Scan for the cell matching the given text and deliver its [X, Y] coordinate at center. 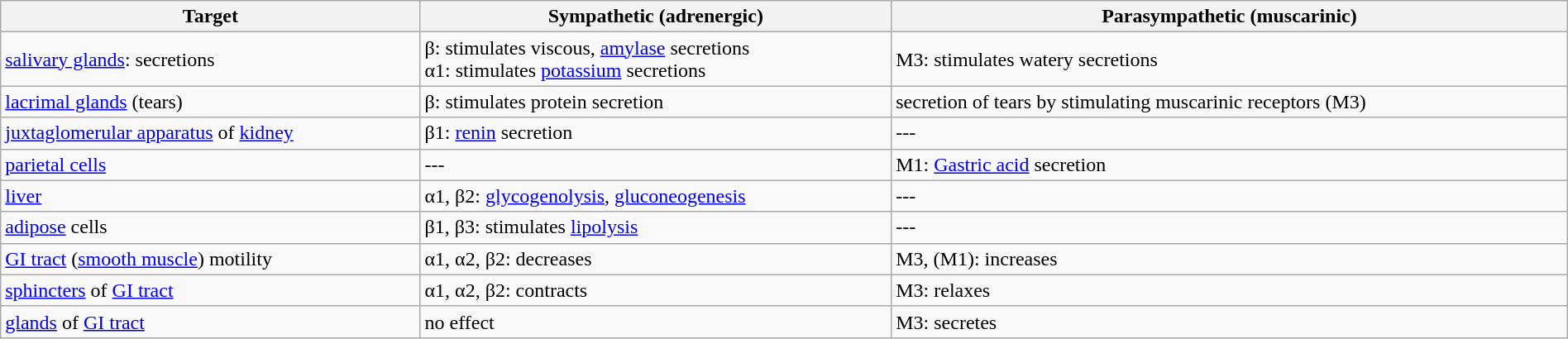
β1, β3: stimulates lipolysis [656, 227]
β: stimulates viscous, amylase secretions α1: stimulates potassium secretions [656, 60]
parietal cells [210, 165]
liver [210, 196]
GI tract (smooth muscle) motility [210, 259]
M3: relaxes [1230, 290]
M3: secretes [1230, 322]
secretion of tears by stimulating muscarinic receptors (M3) [1230, 102]
M3: stimulates watery secretions [1230, 60]
lacrimal glands (tears) [210, 102]
Sympathetic (adrenergic) [656, 17]
Target [210, 17]
α1, α2, β2: decreases [656, 259]
sphincters of GI tract [210, 290]
β1: renin secretion [656, 133]
α1, β2: glycogenolysis, gluconeogenesis [656, 196]
adipose cells [210, 227]
α1, α2, β2: contracts [656, 290]
no effect [656, 322]
Parasympathetic (muscarinic) [1230, 17]
glands of GI tract [210, 322]
juxtaglomerular apparatus of kidney [210, 133]
M1: Gastric acid secretion [1230, 165]
β: stimulates protein secretion [656, 102]
salivary glands: secretions [210, 60]
M3, (M1): increases [1230, 259]
